Return [x, y] of the center of cell containing provided text 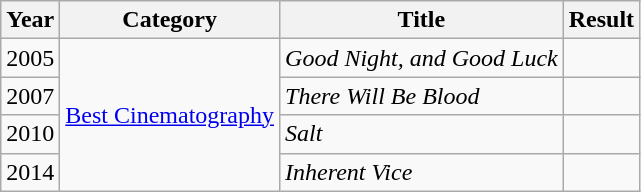
Result [601, 20]
2007 [30, 96]
2014 [30, 172]
Inherent Vice [422, 172]
Category [170, 20]
2005 [30, 58]
Best Cinematography [170, 115]
Salt [422, 134]
Title [422, 20]
Good Night, and Good Luck [422, 58]
2010 [30, 134]
Year [30, 20]
There Will Be Blood [422, 96]
